Identify which cell holds the provided text, then report its [x, y] central coordinate. 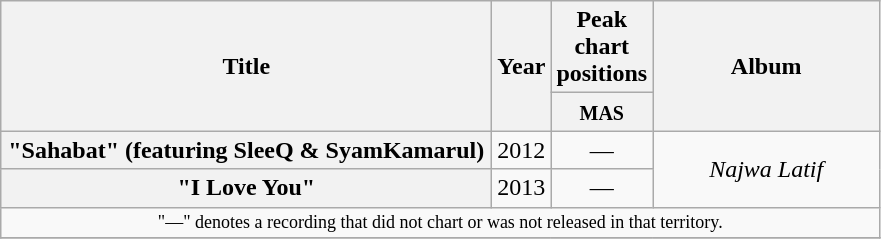
"Sahabat" (featuring SleeQ & SyamKamarul) [246, 150]
Album [766, 66]
"—" denotes a recording that did not chart or was not released in that territory. [440, 222]
"I Love You" [246, 188]
Year [522, 66]
2013 [522, 188]
Title [246, 66]
Najwa Latif [766, 169]
Peakchartpositions [602, 47]
2012 [522, 150]
MAS [602, 112]
